Capture the cell that displays the provided text and extract its (X, Y) central coordinate. 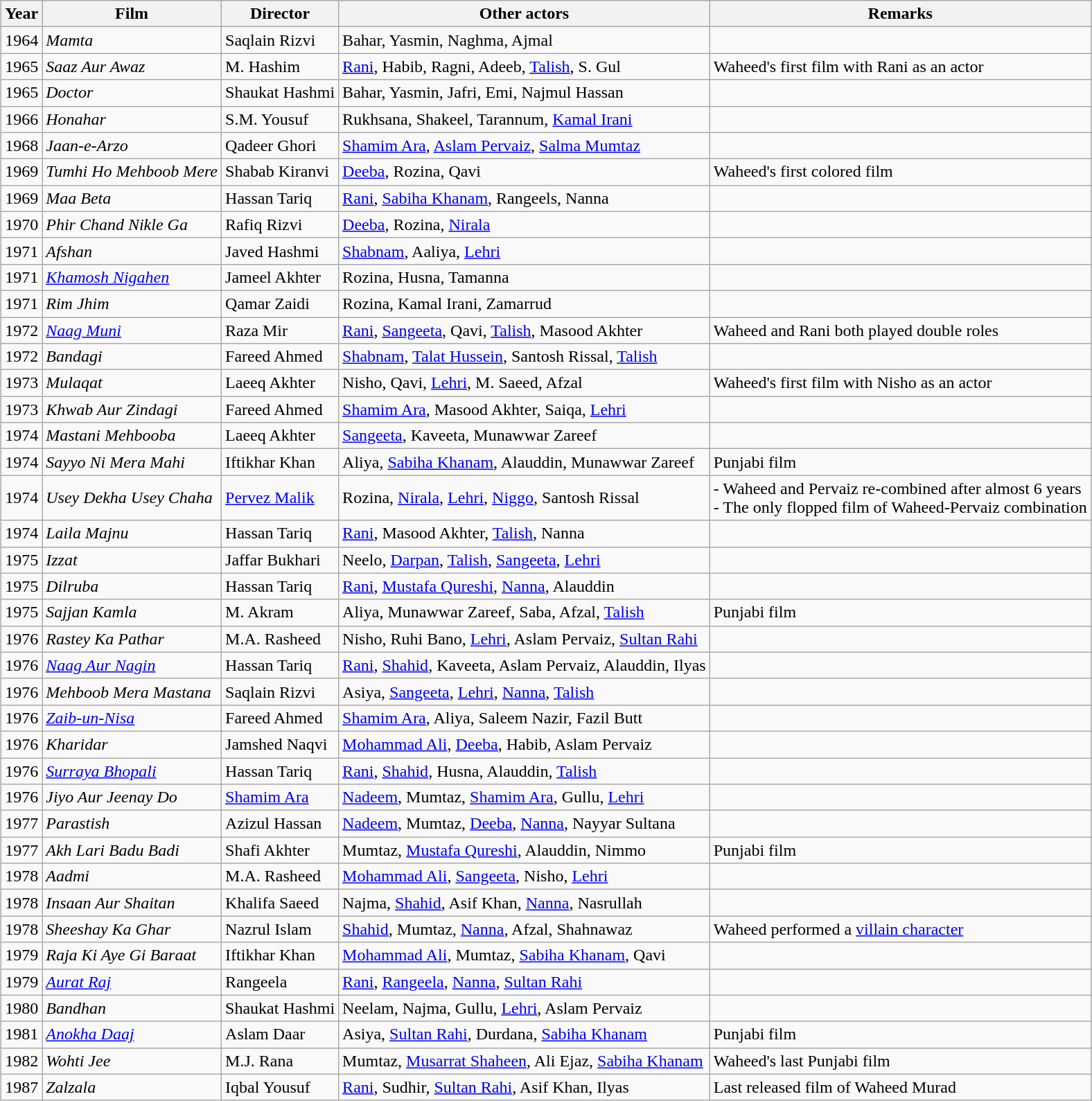
Shamim Ara (280, 798)
Raja Ki Aye Gi Baraat (132, 955)
Shabab Kiranvi (280, 172)
Wohti Jee (132, 1061)
Nadeem, Mumtaz, Deeba, Nanna, Nayyar Sultana (525, 824)
Jamshed Naqvi (280, 744)
Insaan Aur Shaitan (132, 903)
1968 (22, 146)
Usey Dekha Usey Chaha (132, 497)
Deeba, Rozina, Nirala (525, 224)
M.J. Rana (280, 1061)
Rukhsana, Shakeel, Tarannum, Kamal Irani (525, 119)
Rozina, Husna, Tamanna (525, 277)
Nazrul Islam (280, 929)
Azizul Hassan (280, 824)
Shabnam, Talat Hussein, Santosh Rissal, Talish (525, 357)
Shamim Ara, Masood Akhter, Saiqa, Lehri (525, 409)
Neelam, Najma, Gullu, Lehri, Aslam Pervaiz (525, 1008)
Pervez Malik (280, 497)
Aliya, Munawwar Zareef, Saba, Afzal, Talish (525, 613)
Laila Majnu (132, 534)
Kharidar (132, 744)
Mumtaz, Mustafa Qureshi, Alauddin, Nimmo (525, 850)
Other actors (525, 14)
Nisho, Qavi, Lehri, M. Saeed, Afzal (525, 383)
1966 (22, 119)
Bahar, Yasmin, Naghma, Ajmal (525, 40)
Waheed and Rani both played double roles (900, 331)
Maa Beta (132, 198)
Shafi Akhter (280, 850)
Javed Hashmi (280, 251)
Rani, Shahid, Husna, Alauddin, Talish (525, 771)
Khwab Aur Zindagi (132, 409)
Parastish (132, 824)
Naag Aur Nagin (132, 665)
Rafiq Rizvi (280, 224)
1981 (22, 1034)
Jameel Akhter (280, 277)
Aadmi (132, 877)
Waheed's first film with Rani as an actor (900, 67)
Mumtaz, Musarrat Shaheen, Ali Ejaz, Sabiha Khanam (525, 1061)
Afshan (132, 251)
Asiya, Sangeeta, Lehri, Nanna, Talish (525, 692)
1964 (22, 40)
Deeba, Rozina, Qavi (525, 172)
1980 (22, 1008)
Shamim Ara, Aliya, Saleem Nazir, Fazil Butt (525, 718)
Rani, Habib, Ragni, Adeeb, Talish, S. Gul (525, 67)
Khalifa Saeed (280, 903)
Rani, Masood Akhter, Talish, Nanna (525, 534)
Sangeeta, Kaveeta, Munawwar Zareef (525, 436)
Saaz Aur Awaz (132, 67)
Neelo, Darpan, Talish, Sangeeta, Lehri (525, 560)
Shahid, Mumtaz, Nanna, Afzal, Shahnawaz (525, 929)
Zalzala (132, 1087)
Rani, Sudhir, Sultan Rahi, Asif Khan, Ilyas (525, 1087)
- Waheed and Pervaiz re-combined after almost 6 years- The only flopped film of Waheed-Pervaiz combination (900, 497)
Sayyo Ni Mera Mahi (132, 462)
Rozina, Kamal Irani, Zamarrud (525, 303)
Remarks (900, 14)
Waheed's first film with Nisho as an actor (900, 383)
Bandhan (132, 1008)
Mulaqat (132, 383)
Surraya Bhopali (132, 771)
Mohammad Ali, Mumtaz, Sabiha Khanam, Qavi (525, 955)
Aurat Raj (132, 982)
Honahar (132, 119)
Mohammad Ali, Deeba, Habib, Aslam Pervaiz (525, 744)
Last released film of Waheed Murad (900, 1087)
Doctor (132, 93)
Year (22, 14)
Bandagi (132, 357)
Mehboob Mera Mastana (132, 692)
Khamosh Nigahen (132, 277)
Waheed performed a villain character (900, 929)
1970 (22, 224)
M. Hashim (280, 67)
Akh Lari Badu Badi (132, 850)
Shamim Ara, Aslam Pervaiz, Salma Mumtaz (525, 146)
Tumhi Ho Mehboob Mere (132, 172)
Mohammad Ali, Sangeeta, Nisho, Lehri (525, 877)
Phir Chand Nikle Ga (132, 224)
1982 (22, 1061)
Director (280, 14)
Jiyo Aur Jeenay Do (132, 798)
Iqbal Yousuf (280, 1087)
Rani, Mustafa Qureshi, Nanna, Alauddin (525, 586)
Rani, Sangeeta, Qavi, Talish, Masood Akhter (525, 331)
Qadeer Ghori (280, 146)
Rani, Shahid, Kaveeta, Aslam Pervaiz, Alauddin, Ilyas (525, 665)
Asiya, Sultan Rahi, Durdana, Sabiha Khanam (525, 1034)
Rani, Sabiha Khanam, Rangeels, Nanna (525, 198)
Zaib-un-Nisa (132, 718)
Mamta (132, 40)
Izzat (132, 560)
Raza Mir (280, 331)
Rim Jhim (132, 303)
Film (132, 14)
Jaffar Bukhari (280, 560)
Qamar Zaidi (280, 303)
1987 (22, 1087)
Rastey Ka Pathar (132, 639)
Rozina, Nirala, Lehri, Niggo, Santosh Rissal (525, 497)
Sheeshay Ka Ghar (132, 929)
Aliya, Sabiha Khanam, Alauddin, Munawwar Zareef (525, 462)
Shabnam, Aaliya, Lehri (525, 251)
Aslam Daar (280, 1034)
Rangeela (280, 982)
Mastani Mehbooba (132, 436)
Rani, Rangeela, Nanna, Sultan Rahi (525, 982)
Waheed's last Punjabi film (900, 1061)
Sajjan Kamla (132, 613)
Jaan-e-Arzo (132, 146)
Nadeem, Mumtaz, Shamim Ara, Gullu, Lehri (525, 798)
M. Akram (280, 613)
Waheed's first colored film (900, 172)
Naag Muni (132, 331)
Anokha Daaj (132, 1034)
Bahar, Yasmin, Jafri, Emi, Najmul Hassan (525, 93)
Najma, Shahid, Asif Khan, Nanna, Nasrullah (525, 903)
Nisho, Ruhi Bano, Lehri, Aslam Pervaiz, Sultan Rahi (525, 639)
Dilruba (132, 586)
S.M. Yousuf (280, 119)
